Detect which cell encompasses the target text, then output its (x, y) center coordinate. 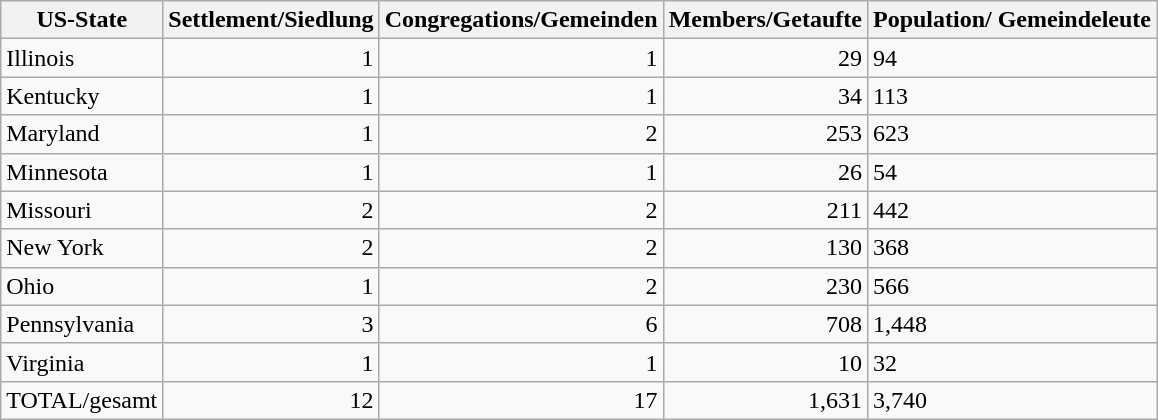
623 (1012, 134)
54 (1012, 172)
Members/Getaufte (765, 20)
New York (82, 248)
Pennsylvania (82, 324)
Minnesota (82, 172)
Settlement/Siedlung (271, 20)
34 (765, 96)
Maryland (82, 134)
442 (1012, 210)
3 (271, 324)
130 (765, 248)
566 (1012, 286)
Missouri (82, 210)
1,631 (765, 400)
113 (1012, 96)
US-State (82, 20)
Ohio (82, 286)
230 (765, 286)
211 (765, 210)
6 (521, 324)
Virginia (82, 362)
Congregations/Gemeinden (521, 20)
17 (521, 400)
Illinois (82, 58)
10 (765, 362)
Kentucky (82, 96)
Population/ Gemeindeleute (1012, 20)
94 (1012, 58)
32 (1012, 362)
29 (765, 58)
708 (765, 324)
368 (1012, 248)
26 (765, 172)
12 (271, 400)
3,740 (1012, 400)
1,448 (1012, 324)
253 (765, 134)
TOTAL/gesamt (82, 400)
